Return (X, Y) of the center of cell containing provided text 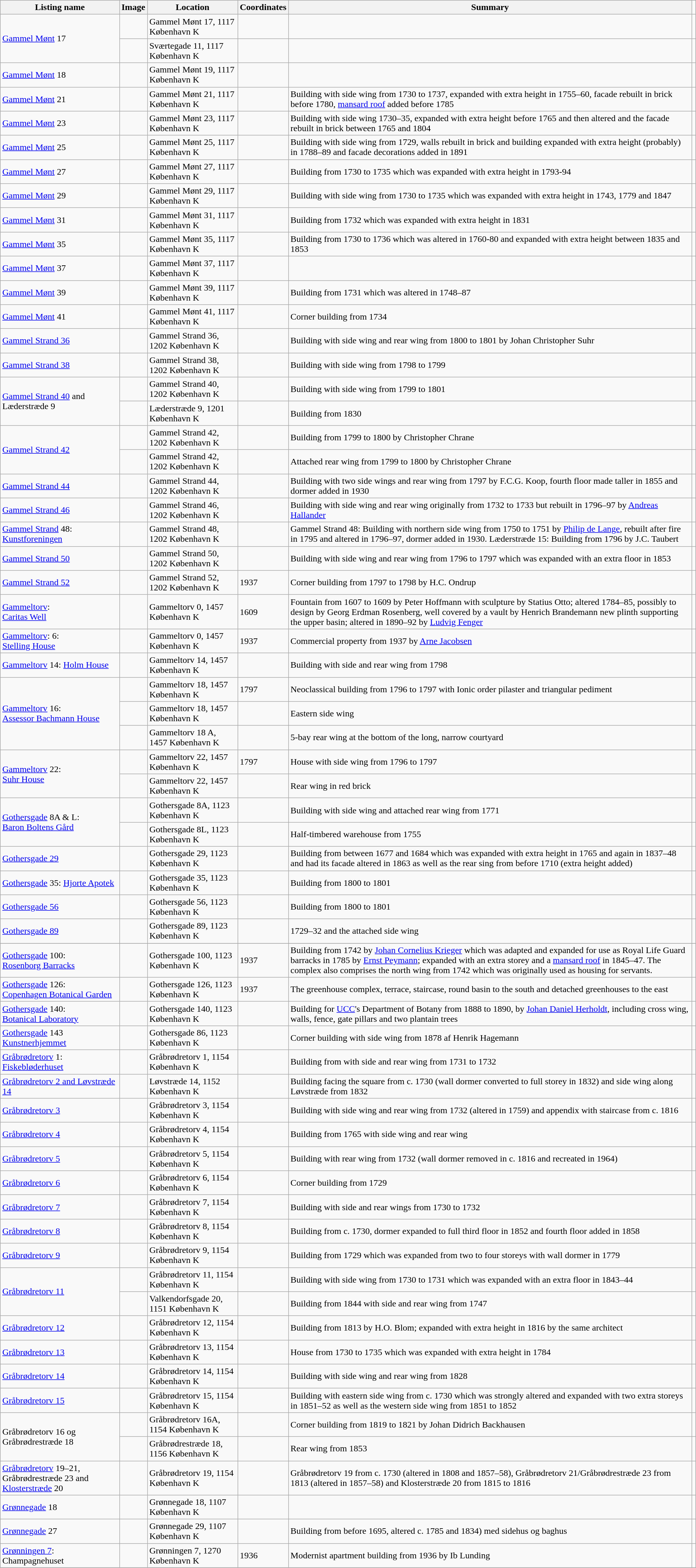
Grønnegade 27 (60, 1532)
Listing name (60, 7)
Corner building from 1729 (490, 1183)
Gråbrødretorv 19–21, Gråbrødrestræde 23 and Klosterstræde 20 (60, 1478)
Gammel Mønt 19, 1117 København K (193, 75)
Gammel Strand 52 (60, 583)
Gråbrødretorv 16 og Gråbrødrestræde 18 (60, 1436)
Gråbrødretorv 6, 1154 København K (193, 1183)
Gothersgade 35: Hjorte Apotek (60, 883)
Modernist apartment building from 1936 by Ib Lunding (490, 1555)
Rear wing from 1853 (490, 1448)
Gråbrødretorv 3, 1154 København K (193, 1110)
Gammel Mønt 27, 1117 København K (193, 172)
Gråbrødretorv 13, 1154 København K (193, 1352)
Gammel Strand 48: Kunstforeningen (60, 534)
Gråbrødretorv 4, 1154 København K (193, 1135)
Gothersgade 29 (60, 858)
Rear wing in red brick (490, 786)
Building with side wing and rear wing originally from 1732 to 1733 but rebuilt in 1796–97 by Andreas Hallander (490, 510)
Gråbrødretorv 3 (60, 1110)
Gammel Mønt 21 (60, 99)
Half-timbered warehouse from 1755 (490, 835)
Sværtegade 11, 1117 København K (193, 51)
Gråbrødretorv 5 (60, 1159)
Gammel Mønt 17, 1117 København K (193, 27)
Gråbrødrestræde 18, 1156 København K (193, 1448)
Læderstræde 9, 1201 København K (193, 413)
Gothersgade 100: Rosenborg Barracks (60, 960)
Building from 1729 which was expanded from two to four storeys with wall dormer in 1779 (490, 1255)
Building with side wing and attached rear wing from 1771 (490, 810)
Gammel Mønt 37, 1117 København K (193, 268)
Corner building with side wing from 1878 af Henrik Hagemann (490, 1037)
Gothersgade 56, 1123 København K (193, 907)
1609 (263, 612)
Building with side wing from 1730 to 1737, expanded with extra height in 1755–60, facade rebuilt in brick before 1780, mansard roof added before 1785 (490, 99)
Gothersgade 89 (60, 931)
Building with side and rear wings from 1730 to 1732 (490, 1207)
Gammel Strand 36, 1202 København K (193, 341)
Gammel Strand 44, 1202 København K (193, 486)
Gammel Mønt 21, 1117 København K (193, 99)
Corner building from 1819 to 1821 by Johan Didrich Backhausen (490, 1425)
Grønnegade 18, 1107 København K (193, 1507)
Building from 1799 to 1800 by Christopher Chrane (490, 438)
Gammel Mønt 39 (60, 292)
Neoclassical building from 1796 to 1797 with Ionic order pilaster and triangular pediment (490, 689)
Gammel Mønt 35 (60, 244)
Attached rear wing from 1799 to 1800 by Christopher Chrane (490, 461)
Gammel Mønt 35, 1117 København K (193, 244)
Gråbrødretorv 13 (60, 1352)
Gammel Mønt 31, 1117 København K (193, 220)
Gammel Strand 44 (60, 486)
Gammel Mønt 25 (60, 147)
Gråbrødretorv 8, 1154 København K (193, 1231)
Gråbrødretorv 19, 1154 København K (193, 1478)
Gammel Mønt 41, 1117 København K (193, 317)
Gothersgade 35, 1123 København K (193, 883)
Grønnegade 18 (60, 1507)
Grønnegade 29, 1107 København K (193, 1532)
Location (193, 7)
Gråbrødretorv 5, 1154 København K (193, 1159)
Building from with side and rear wing from 1731 to 1732 (490, 1062)
Building with side wing from 1730 to 1731 which was expanded with an extra floor in 1843–44 (490, 1280)
Image (133, 7)
Gammeltorv: 6:Stelling House (60, 641)
Building with side wing and rear wing from 1796 to 1797 which was expanded with an extra floor in 1853 (490, 558)
Løvstræde 14, 1152 København K (193, 1086)
Building from 1730 to 1736 which was altered in 1760-80 and expanded with extra height between 1835 and 1853 (490, 244)
Gothersgade 56 (60, 907)
Gråbrødretorv 15 (60, 1400)
Gothersgade 100, 1123 København K (193, 960)
Summary (490, 7)
Gråbrødretorv 8 (60, 1231)
Gammeltorv 16: Assessor Bachmann House (60, 713)
Gothersgade 126, 1123 København K (193, 989)
Gammeltorv 14: Holm House (60, 665)
Gråbrødretorv 4 (60, 1135)
Gammel Mønt 18 (60, 75)
Gammel Mønt 41 (60, 317)
Corner building from 1734 (490, 317)
House from 1730 to 1735 which was expanded with extra height in 1784 (490, 1352)
Gothersgade 140, 1123 København K (193, 1014)
Gothersgade 8A, 1123 København K (193, 810)
Gammel Mønt 23, 1117 København K (193, 123)
Gammeltorv 22: Suhr House (60, 774)
Building from 1730 to 1735 which was expanded with extra height in 1793-94 (490, 172)
Gråbrødretorv 2 and Løvstræde 14 (60, 1086)
Gammel Strand 40 and Læderstræde 9 (60, 401)
Gammel Mønt 39, 1117 København K (193, 292)
Gråbrødretorv 16A, 1154 København K (193, 1425)
Valkendorfsgade 20, 1151 København K (193, 1303)
Building facing the square from c. 1730 (wall dormer converted to full storey in 1832) and side wing along Løvstræde from 1832 (490, 1086)
Gothersgade 29, 1123 København K (193, 858)
Gammel Strand 38, 1202 København K (193, 365)
Grønningen 7, 1270 København K (193, 1555)
Building from 1732 which was expanded with extra height in 1831 (490, 220)
Building with two side wings and rear wing from 1797 by F.C.G. Koop, fourth floor made taller in 1855 and dormer added in 1930 (490, 486)
Building from 1731 which was altered in 1748–87 (490, 292)
Gammel Strand 50 (60, 558)
Building with side wing from 1798 to 1799 (490, 365)
Gothersgade 86, 1123 København K (193, 1037)
Eastern side wing (490, 713)
Gråbrødretorv 12 (60, 1328)
Gråbrødretorv 11, 1154 København K (193, 1280)
Gråbrødretorv 6 (60, 1183)
Building with rear wing from 1732 (wall dormer removed in c. 1816 and recreated in 1964) (490, 1159)
Gammel Strand 50, 1202 København K (193, 558)
Building from 1830 (490, 413)
Gammel Mønt 29, 1117 København K (193, 195)
Gråbrødretorv 7, 1154 København K (193, 1207)
Gothersgade 89, 1123 København K (193, 931)
House with side wing from 1796 to 1797 (490, 762)
Gammel Mønt 25, 1117 København K (193, 147)
Gammel Strand 36 (60, 341)
Grønningen 7:Champagnehuset (60, 1555)
Building from c. 1730, dormer expanded to full third floor in 1852 and fourth floor added in 1858 (490, 1231)
Coordinates (263, 7)
Gråbrødretorv 1, 1154 København K (193, 1062)
Building from 1813 by H.O. Blom; expanded with extra height in 1816 by the same architect (490, 1328)
Gammel Strand 40, 1202 København K (193, 389)
Gråbrødretorv 15, 1154 København K (193, 1400)
Gammel Strand 46 (60, 510)
Gråbrødretorv 9, 1154 København K (193, 1255)
Corner building from 1797 to 1798 by H.C. Ondrup (490, 583)
Building with side wing and rear wing from 1732 (altered in 1759) and appendix with staircase from c. 1816 (490, 1110)
The greenhouse complex, terrace, staircase, round basin to the south and detached greenhouses to the east (490, 989)
Building with side wing from 1799 to 1801 (490, 389)
Gothersgade 140: Botanical Laboratory (60, 1014)
Building from 1765 with side wing and rear wing (490, 1135)
Gammel Strand 38 (60, 365)
Gammeltorv 18 A, 1457 København K (193, 738)
1936 (263, 1555)
Gammel Mønt 17 (60, 39)
Commercial property from 1937 by Arne Jacobsen (490, 641)
Gråbrødretorv 9 (60, 1255)
Building with side wing from 1730 to 1735 which was expanded with extra height in 1743, 1779 and 1847 (490, 195)
Gammel Mønt 27 (60, 172)
Gråbrødretorv 7 (60, 1207)
Gammeltorv:Caritas Well (60, 612)
Gråbrødretorv 11 (60, 1292)
Building from 1844 with side and rear wing from 1747 (490, 1303)
Gothersgade 8L, 1123 København K (193, 835)
Gothersgade 8A & L: Baron Boltens Gård (60, 822)
Gothersgade 143 Kunstnerhjemmet (60, 1037)
Gammel Strand 46, 1202 København K (193, 510)
Gråbrødretorv 12, 1154 København K (193, 1328)
Building with side wing 1730–35, expanded with extra height before 1765 and then altered and the facade rebuilt in brick between 1765 and 1804 (490, 123)
1729–32 and the attached side wing (490, 931)
Gothersgade 126: Copenhagen Botanical Garden (60, 989)
Gammel Strand 42 (60, 450)
5-bay rear wing at the bottom of the long, narrow courtyard (490, 738)
Gammel Mønt 23 (60, 123)
Gråbrødretorv 14, 1154 København K (193, 1376)
Building with side wing and rear wing from 1800 to 1801 by Johan Christopher Suhr (490, 341)
Gammel Mønt 29 (60, 195)
Gråbrødretorv 1:Fiskebløderhuset (60, 1062)
Gammel Mønt 31 (60, 220)
Gammel Mønt 37 (60, 268)
Gammeltorv 14, 1457 København K (193, 665)
Building with side and rear wing from 1798 (490, 665)
Gammel Strand 52, 1202 København K (193, 583)
Building with side wing and rear wing from 1828 (490, 1376)
Building from before 1695, altered c. 1785 and 1834) med sidehus og baghus (490, 1532)
Gammel Strand 48, 1202 København K (193, 534)
Gråbrødretorv 14 (60, 1376)
